Search for the cell housing the specified text and yield its [x, y] center coordinate. 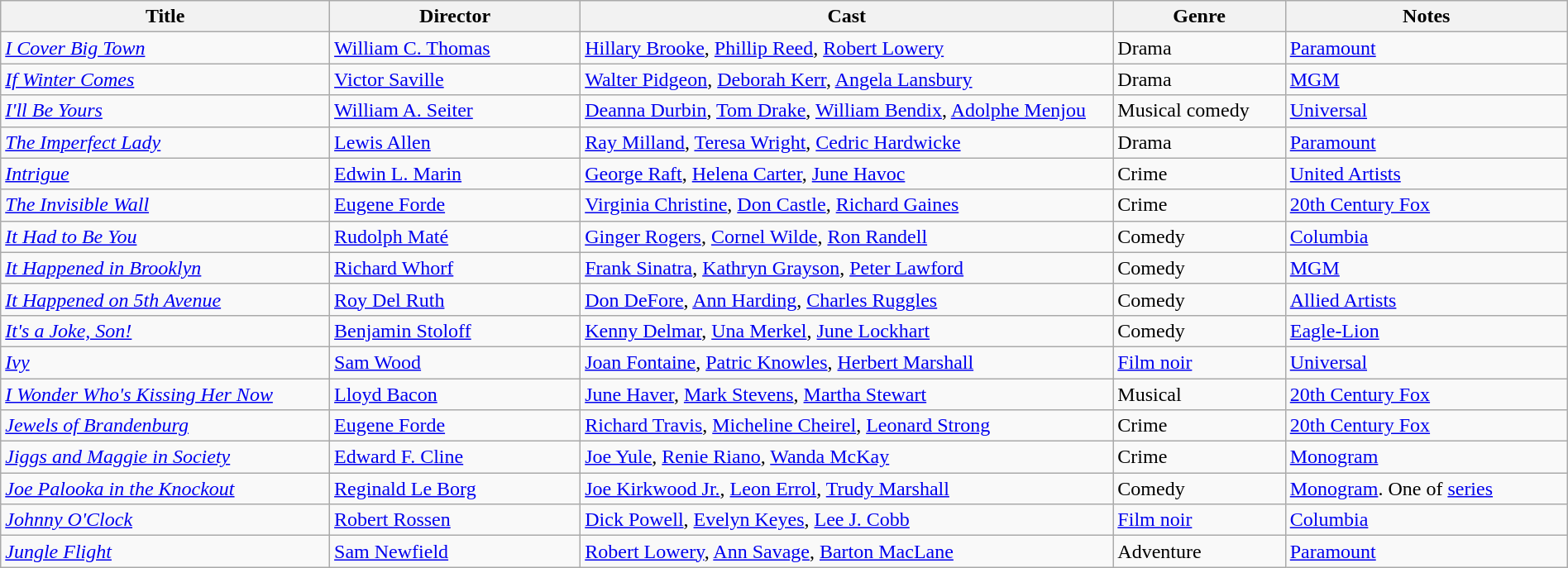
Virginia Christine, Don Castle, Richard Gaines [847, 205]
Richard Whorf [455, 268]
Hillary Brooke, Phillip Reed, Robert Lowery [847, 48]
Walter Pidgeon, Deborah Kerr, Angela Lansbury [847, 79]
Kenny Delmar, Una Merkel, June Lockhart [847, 331]
Reginald Le Borg [455, 489]
Joan Fontaine, Patric Knowles, Herbert Marshall [847, 362]
Allied Artists [1426, 299]
Lewis Allen [455, 142]
Dick Powell, Evelyn Keyes, Lee J. Cobb [847, 520]
Frank Sinatra, Kathryn Grayson, Peter Lawford [847, 268]
Adventure [1199, 551]
The Imperfect Lady [165, 142]
Director [455, 17]
Sam Newfield [455, 551]
Monogram [1426, 457]
Notes [1426, 17]
George Raft, Helena Carter, June Havoc [847, 174]
Edwin L. Marin [455, 174]
United Artists [1426, 174]
Benjamin Stoloff [455, 331]
Don DeFore, Ann Harding, Charles Ruggles [847, 299]
Joe Palooka in the Knockout [165, 489]
It Happened in Brooklyn [165, 268]
The Invisible Wall [165, 205]
Sam Wood [455, 362]
Johnny O'Clock [165, 520]
Deanna Durbin, Tom Drake, William Bendix, Adolphe Menjou [847, 111]
Lloyd Bacon [455, 394]
Jiggs and Maggie in Society [165, 457]
I Cover Big Town [165, 48]
It Happened on 5th Avenue [165, 299]
William A. Seiter [455, 111]
Intrigue [165, 174]
Victor Saville [455, 79]
Eagle-Lion [1426, 331]
Ginger Rogers, Cornel Wilde, Ron Randell [847, 236]
I Wonder Who's Kissing Her Now [165, 394]
June Haver, Mark Stevens, Martha Stewart [847, 394]
I'll Be Yours [165, 111]
Ivy [165, 362]
Genre [1199, 17]
Rudolph Maté [455, 236]
Musical comedy [1199, 111]
If Winter Comes [165, 79]
Roy Del Ruth [455, 299]
Ray Milland, Teresa Wright, Cedric Hardwicke [847, 142]
Robert Lowery, Ann Savage, Barton MacLane [847, 551]
Edward F. Cline [455, 457]
Richard Travis, Micheline Cheirel, Leonard Strong [847, 426]
Monogram. One of series [1426, 489]
It Had to Be You [165, 236]
Musical [1199, 394]
Joe Kirkwood Jr., Leon Errol, Trudy Marshall [847, 489]
Jungle Flight [165, 551]
Robert Rossen [455, 520]
William C. Thomas [455, 48]
It's a Joke, Son! [165, 331]
Title [165, 17]
Joe Yule, Renie Riano, Wanda McKay [847, 457]
Jewels of Brandenburg [165, 426]
Cast [847, 17]
